Determine the [x, y] coordinate at the center of the cell enclosing the given text.  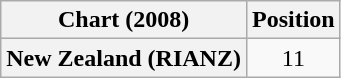
New Zealand (RIANZ) [124, 58]
11 [293, 58]
Chart (2008) [124, 20]
Position [293, 20]
